Locate the cell with the specified text and output its [x, y] center coordinate. 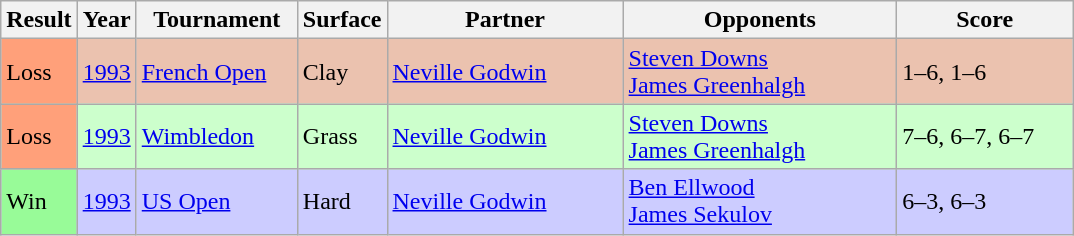
Clay [342, 72]
Win [39, 202]
1–6, 1–6 [985, 72]
US Open [216, 202]
Surface [342, 20]
Year [106, 20]
Opponents [760, 20]
French Open [216, 72]
Hard [342, 202]
Wimbledon [216, 136]
Partner [505, 20]
6–3, 6–3 [985, 202]
7–6, 6–7, 6–7 [985, 136]
Score [985, 20]
Result [39, 20]
Grass [342, 136]
Tournament [216, 20]
Ben Ellwood James Sekulov [760, 202]
